Find where the given text appears and provide that cell's center as [X, Y] coordinate. 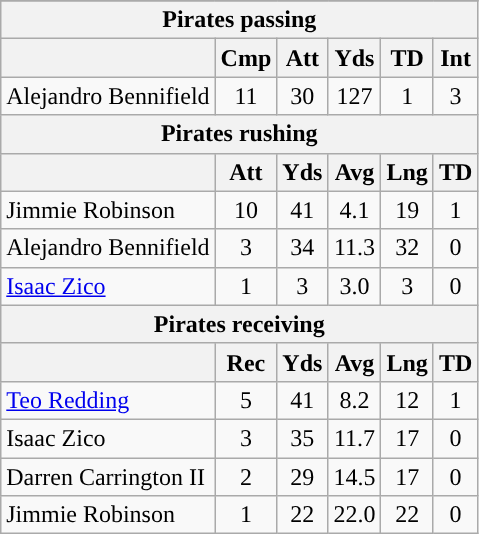
12 [407, 400]
Rec [246, 362]
11.3 [354, 248]
19 [407, 210]
32 [407, 248]
Darren Carrington II [108, 477]
35 [302, 438]
14.5 [354, 477]
127 [354, 96]
Cmp [246, 58]
34 [302, 248]
Int [455, 58]
22.0 [354, 515]
Pirates rushing [240, 134]
11.7 [354, 438]
Teo Redding [108, 400]
10 [246, 210]
Pirates passing [240, 20]
5 [246, 400]
30 [302, 96]
29 [302, 477]
11 [246, 96]
3.0 [354, 286]
Pirates receiving [240, 324]
8.2 [354, 400]
2 [246, 477]
4.1 [354, 210]
